Search for the cell housing the specified text and yield its (X, Y) center coordinate. 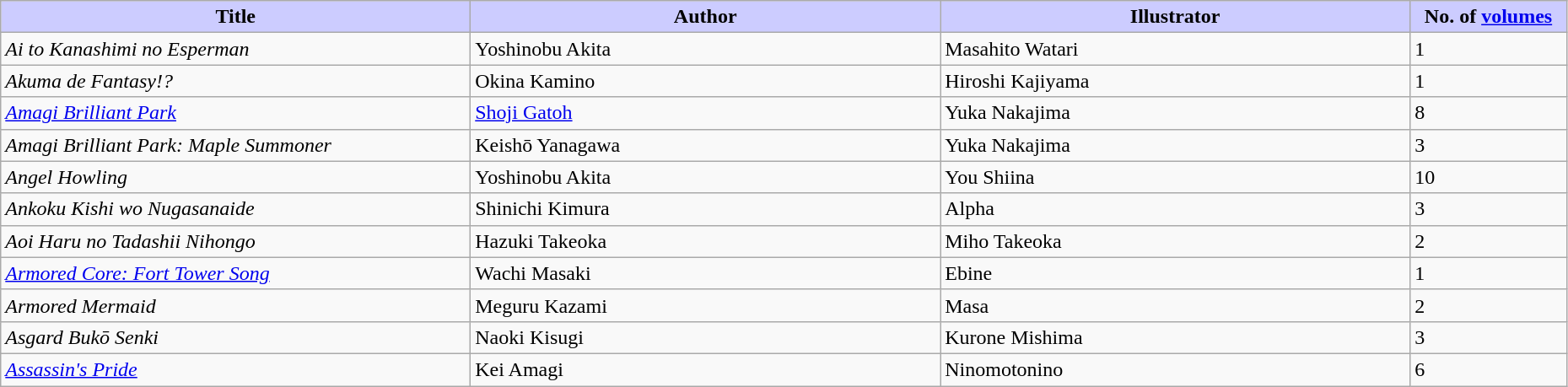
Kurone Mishima (1176, 337)
Wachi Masaki (705, 273)
10 (1489, 177)
Okina Kamino (705, 81)
Masa (1176, 305)
8 (1489, 113)
Ai to Kanashimi no Esperman (236, 49)
Naoki Kisugi (705, 337)
6 (1489, 369)
Armored Core: Fort Tower Song (236, 273)
Angel Howling (236, 177)
Hazuki Takeoka (705, 241)
No. of volumes (1489, 17)
Shoji Gatoh (705, 113)
Alpha (1176, 209)
Hiroshi Kajiyama (1176, 81)
Amagi Brilliant Park: Maple Summoner (236, 145)
Amagi Brilliant Park (236, 113)
Asgard Bukō Senki (236, 337)
Ninomotonino (1176, 369)
Illustrator (1176, 17)
Keishō Yanagawa (705, 145)
Ebine (1176, 273)
Shinichi Kimura (705, 209)
Kei Amagi (705, 369)
Author (705, 17)
Armored Mermaid (236, 305)
You Shiina (1176, 177)
Aoi Haru no Tadashii Nihongo (236, 241)
Assassin's Pride (236, 369)
Miho Takeoka (1176, 241)
Meguru Kazami (705, 305)
Akuma de Fantasy!? (236, 81)
Title (236, 17)
Ankoku Kishi wo Nugasanaide (236, 209)
Masahito Watari (1176, 49)
